Provide the [x, y] coordinate of the cell's center where the given text is located.  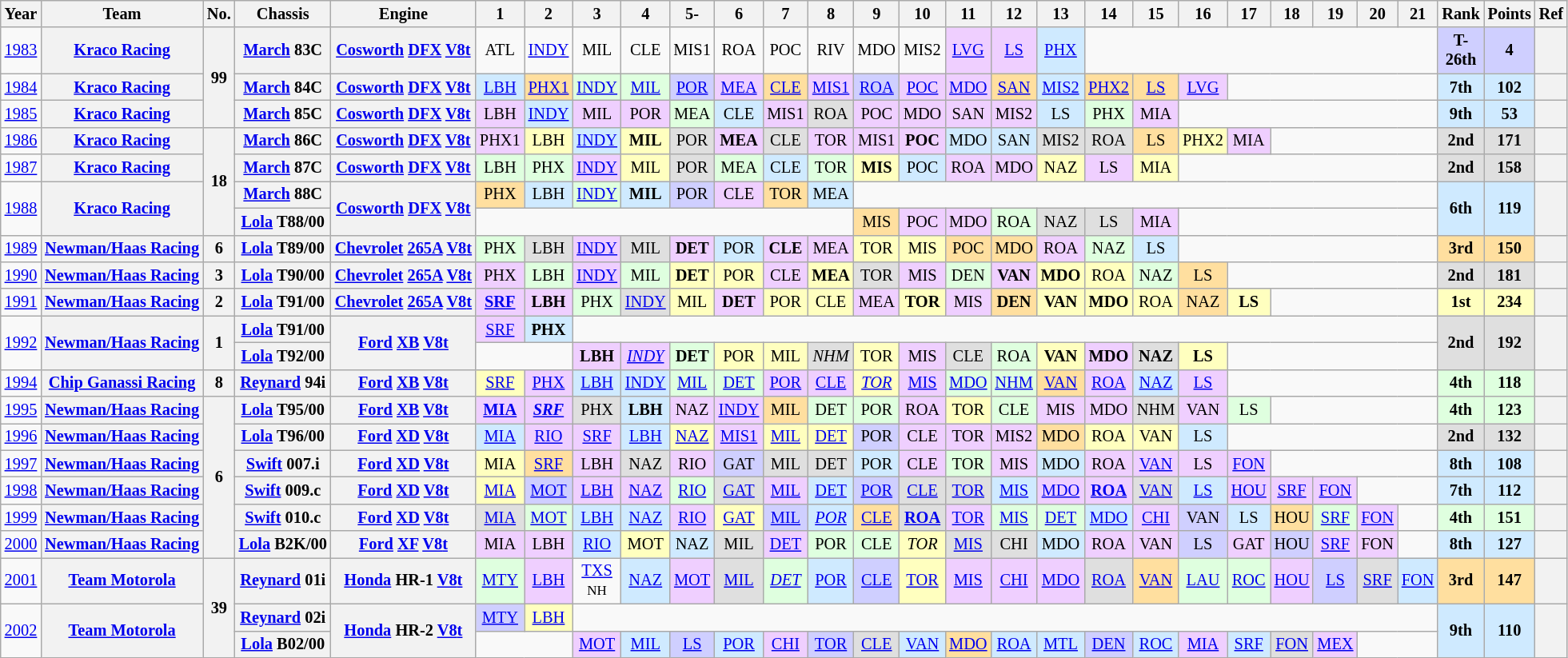
Honda HR-1 V8t [403, 580]
RIV [830, 50]
Reynard 02i [283, 617]
Chip Ganassi Racing [122, 383]
March 83C [283, 50]
Lola B02/00 [283, 644]
March 88C [283, 194]
9 [876, 14]
MEX [1335, 644]
127 [1510, 544]
1986 [21, 141]
16 [1203, 14]
Lola T95/00 [283, 410]
119 [1510, 208]
March 85C [283, 114]
Ref [1551, 14]
2001 [21, 580]
1999 [21, 517]
Reynard 94i [283, 383]
March 86C [283, 141]
53 [1510, 114]
6th [1460, 208]
1990 [21, 275]
1st [1460, 302]
Lola B2K/00 [283, 544]
15 [1156, 14]
118 [1510, 383]
1996 [21, 437]
March 84C [283, 87]
13 [1061, 14]
Rank [1460, 14]
123 [1510, 410]
March 87C [283, 168]
1998 [21, 490]
12 [1014, 14]
2002 [21, 630]
No. [219, 14]
TXSNH [596, 580]
99 [219, 77]
14 [1108, 14]
Reynard 01i [283, 580]
Points [1510, 14]
151 [1510, 517]
192 [1510, 342]
Lola T89/00 [283, 249]
19 [1335, 14]
110 [1510, 630]
5- [692, 14]
21 [1418, 14]
1983 [21, 50]
Honda HR-2 V8t [403, 630]
20 [1377, 14]
Year [21, 14]
Team [122, 14]
10 [923, 14]
LAU [1203, 580]
Lola T92/00 [283, 356]
1997 [21, 464]
11 [968, 14]
158 [1510, 168]
Chassis [283, 14]
108 [1510, 464]
150 [1510, 249]
102 [1510, 87]
Swift 009.c [283, 490]
T-26th [1460, 50]
1995 [21, 410]
147 [1510, 580]
1984 [21, 87]
1994 [21, 383]
1992 [21, 342]
Lola T90/00 [283, 275]
181 [1510, 275]
Swift 010.c [283, 517]
Ford XF V8t [403, 544]
1991 [21, 302]
132 [1510, 437]
Swift 007.i [283, 464]
1988 [21, 208]
112 [1510, 490]
39 [219, 608]
MTL [1061, 644]
1987 [21, 168]
ATL [501, 50]
171 [1510, 141]
7 [785, 14]
Engine [403, 14]
234 [1510, 302]
2000 [21, 544]
17 [1249, 14]
1989 [21, 249]
1985 [21, 114]
Lola T96/00 [283, 437]
Lola T88/00 [283, 221]
